Extract the (X, Y) coordinate from the center of the cell holding the provided text.  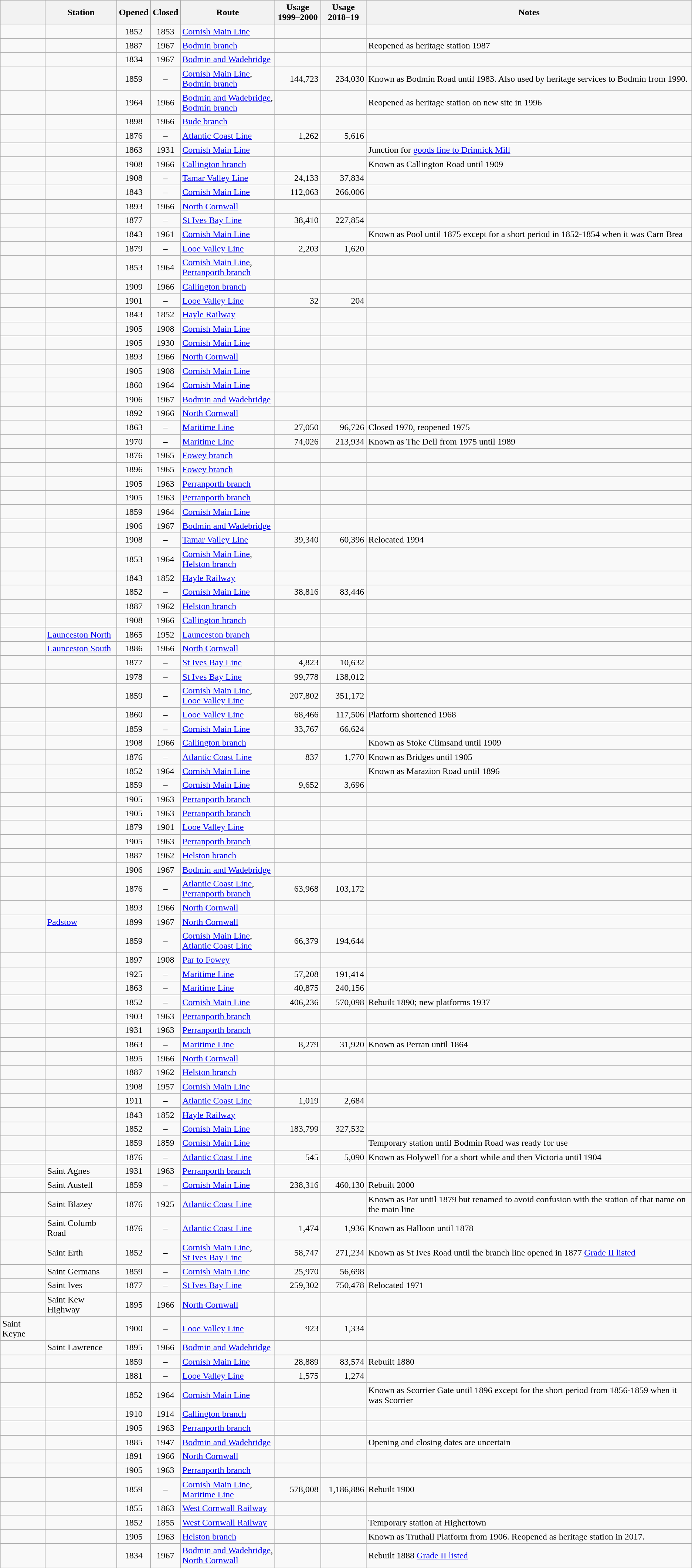
Saint Lawrence (81, 1348)
Cornish Main Line,St Ives Bay Line (228, 1252)
207,802 (298, 696)
Known as Bridges until 1905 (529, 757)
Known as Stoke Climsand until 1909 (529, 743)
259,302 (298, 1285)
1,274 (343, 1376)
112,063 (298, 192)
Cornish Main Line,Maritime Line (228, 1490)
1,262 (298, 136)
Launceston South (81, 648)
25,970 (298, 1271)
227,854 (343, 220)
240,156 (343, 988)
Known as Pool until 1875 except for a short period in 1852-1854 when it was Carn Brea (529, 234)
10,632 (343, 662)
1970 (134, 441)
Junction for goods line to Drinnick Mill (529, 150)
5,090 (343, 1157)
5,616 (343, 136)
38,816 (298, 592)
60,396 (343, 540)
1947 (165, 1442)
1,575 (298, 1376)
8,279 (298, 1044)
Known as Truthall Platform from 1906. Reopened as heritage station in 2017. (529, 1537)
1,334 (343, 1328)
33,767 (298, 729)
1909 (134, 287)
39,340 (298, 540)
Saint Columb Road (81, 1229)
68,466 (298, 715)
191,414 (343, 974)
1952 (165, 634)
Atlantic Coast Line,Perranporth branch (228, 888)
Saint Agnes (81, 1171)
Rebuilt 1900 (529, 1490)
1891 (134, 1456)
66,624 (343, 729)
Known as Perran until 1864 (529, 1044)
750,478 (343, 1285)
1,620 (343, 249)
Usage1999–2000 (298, 13)
103,172 (343, 888)
28,889 (298, 1362)
96,726 (343, 427)
Rebuilt 2000 (529, 1185)
1900 (134, 1328)
460,130 (343, 1185)
Launceston North (81, 634)
1896 (134, 470)
Closed (165, 13)
238,316 (298, 1185)
Temporary station until Bodmin Road was ready for use (529, 1143)
27,050 (298, 427)
234,030 (343, 78)
Launceston branch (228, 634)
351,172 (343, 696)
Cornish Main Line,Bodmin branch (228, 78)
Saint Blazey (81, 1204)
327,532 (343, 1129)
Closed 1970, reopened 1975 (529, 427)
Reopened as heritage station on new site in 1996 (529, 103)
Rebuilt 1888 Grade II listed (529, 1555)
837 (298, 757)
Saint Germans (81, 1271)
1899 (134, 922)
138,012 (343, 676)
Bodmin branch (228, 45)
1930 (165, 343)
58,747 (298, 1252)
83,574 (343, 1362)
Bodmin and Wadebridge,North Cornwall (228, 1555)
1886 (134, 648)
1898 (134, 122)
Rebuilt 1890; new platforms 1937 (529, 1002)
Opened (134, 13)
Relocated 1971 (529, 1285)
Rebuilt 1880 (529, 1362)
24,133 (298, 178)
Padstow (81, 922)
Bodmin and Wadebridge,Bodmin branch (228, 103)
406,236 (298, 1002)
4,823 (298, 662)
40,875 (298, 988)
Saint Kew Highway (81, 1305)
204 (343, 301)
213,934 (343, 441)
57,208 (298, 974)
Known as Callington Road until 1909 (529, 164)
1885 (134, 1442)
Known as Halloon until 1878 (529, 1229)
1865 (134, 634)
Route (228, 13)
Bude branch (228, 122)
2,203 (298, 249)
570,098 (343, 1002)
Opening and closing dates are uncertain (529, 1442)
183,799 (298, 1129)
Known as Scorrier Gate until 1896 except for the short period from 1856-1859 when it was Scorrier (529, 1395)
1897 (134, 960)
2,684 (343, 1101)
117,506 (343, 715)
578,008 (298, 1490)
1892 (134, 413)
Known as Bodmin Road until 1983. Also used by heritage services to Bodmin from 1990. (529, 78)
194,644 (343, 941)
1,019 (298, 1101)
1911 (134, 1101)
56,698 (343, 1271)
Cornish Main Line,Helston branch (228, 559)
1910 (134, 1414)
1881 (134, 1376)
Station (81, 13)
545 (298, 1157)
74,026 (298, 441)
Cornish Main Line,Perranporth branch (228, 268)
1,186,886 (343, 1490)
266,006 (343, 192)
32 (298, 301)
1,770 (343, 757)
99,778 (298, 676)
1961 (165, 234)
Platform shortened 1968 (529, 715)
1978 (134, 676)
1,474 (298, 1229)
9,652 (298, 785)
66,379 (298, 941)
83,446 (343, 592)
Usage2018–19 (343, 13)
1957 (165, 1087)
Saint Erth (81, 1252)
Reopened as heritage station 1987 (529, 45)
Temporary station at Highertown (529, 1523)
Known as The Dell from 1975 until 1989 (529, 441)
Par to Fowey (228, 960)
Saint Keyne (23, 1328)
Notes (529, 13)
1,936 (343, 1229)
271,234 (343, 1252)
37,834 (343, 178)
Known as Marazion Road until 1896 (529, 771)
Cornish Main Line,Looe Valley Line (228, 696)
38,410 (298, 220)
Saint Austell (81, 1185)
Relocated 1994 (529, 540)
1903 (134, 1016)
Known as Par until 1879 but renamed to avoid confusion with the station of that name on the main line (529, 1204)
923 (298, 1328)
Known as St Ives Road until the branch line opened in 1877 Grade II listed (529, 1252)
144,723 (298, 78)
31,920 (343, 1044)
3,696 (343, 785)
Known as Holywell for a short while and then Victoria until 1904 (529, 1157)
63,968 (298, 888)
Cornish Main Line,Atlantic Coast Line (228, 941)
Saint Ives (81, 1285)
1914 (165, 1414)
